Return (x, y) of the center of cell containing provided text 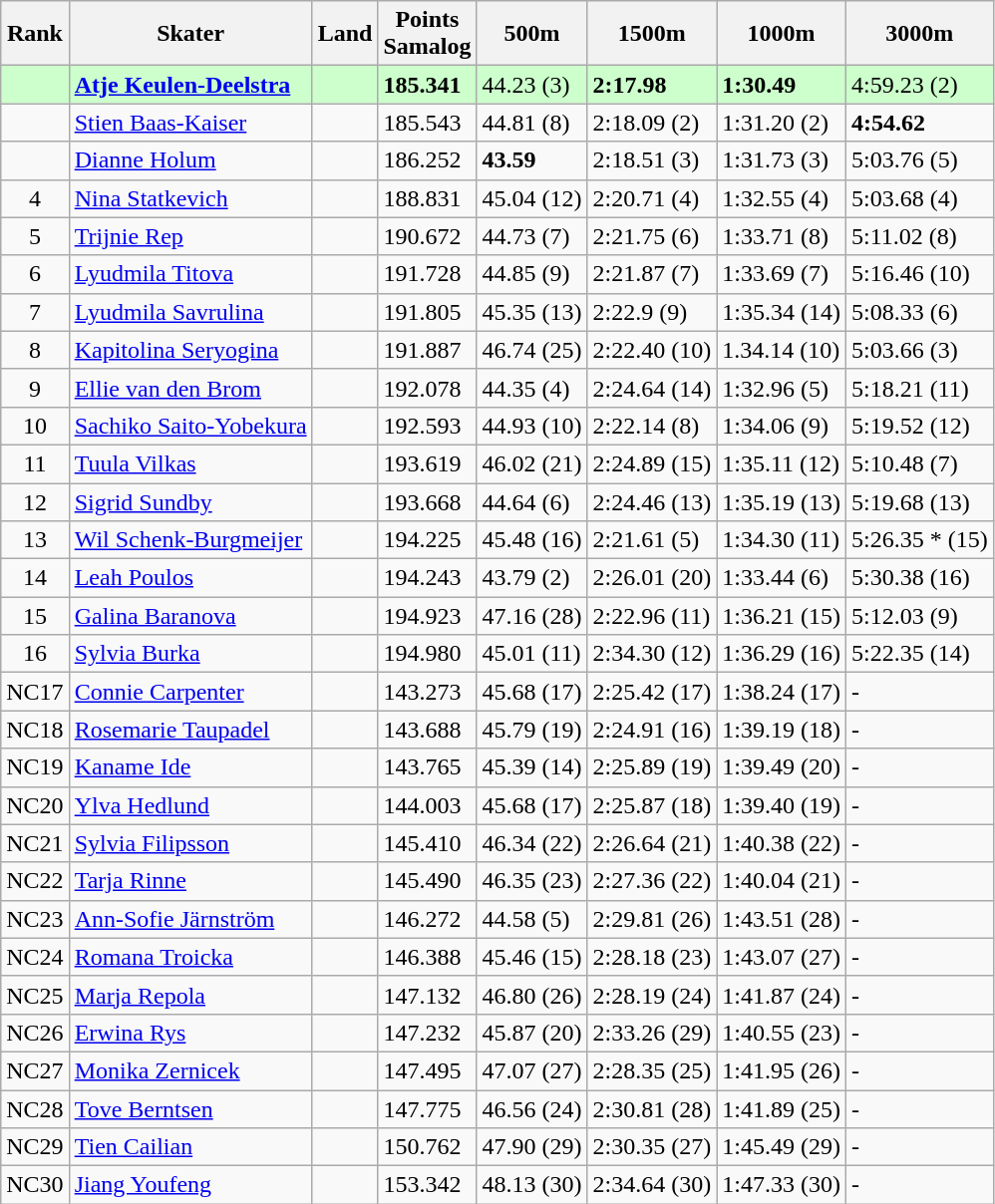
Nina Statkevich (190, 198)
11 (35, 463)
Tien Cailian (190, 1147)
186.252 (427, 160)
Lyudmila Savrulina (190, 312)
Monika Zernicek (190, 1070)
2:24.91 (16) (652, 730)
44.35 (4) (532, 388)
2:21.87 (7) (652, 274)
1:41.87 (24) (782, 995)
NC26 (35, 1033)
185.543 (427, 123)
2:25.89 (19) (652, 767)
185.341 (427, 85)
12 (35, 501)
7 (35, 312)
2:34.64 (30) (652, 1185)
191.887 (427, 350)
45.01 (11) (532, 654)
5:03.68 (4) (919, 198)
44.23 (3) (532, 85)
2:22.9 (9) (652, 312)
1:36.21 (15) (782, 616)
192.593 (427, 426)
Sigrid Sundby (190, 501)
147.775 (427, 1109)
150.762 (427, 1147)
Lyudmila Titova (190, 274)
Sylvia Burka (190, 654)
2:30.35 (27) (652, 1147)
Ann-Sofie Järnström (190, 919)
45.48 (16) (532, 540)
45.04 (12) (532, 198)
6 (35, 274)
1500m (652, 34)
2:28.35 (25) (652, 1070)
2:18.51 (3) (652, 160)
14 (35, 578)
45.39 (14) (532, 767)
NC19 (35, 767)
1:35.19 (13) (782, 501)
44.58 (5) (532, 919)
1:36.29 (16) (782, 654)
Dianne Holum (190, 160)
2:22.14 (8) (652, 426)
5 (35, 236)
2:27.36 (22) (652, 881)
143.765 (427, 767)
Kaname Ide (190, 767)
43.59 (532, 160)
1:41.89 (25) (782, 1109)
44.93 (10) (532, 426)
47.90 (29) (532, 1147)
2:33.26 (29) (652, 1033)
Ylva Hedlund (190, 805)
190.672 (427, 236)
5:03.76 (5) (919, 160)
1:40.04 (21) (782, 881)
5:10.48 (7) (919, 463)
NC27 (35, 1070)
1:41.95 (26) (782, 1070)
1:34.30 (11) (782, 540)
Trijnie Rep (190, 236)
Connie Carpenter (190, 692)
44.85 (9) (532, 274)
2:18.09 (2) (652, 123)
46.02 (21) (532, 463)
1:38.24 (17) (782, 692)
45.79 (19) (532, 730)
147.132 (427, 995)
Stien Baas-Kaiser (190, 123)
1:32.96 (5) (782, 388)
1:47.33 (30) (782, 1185)
Romana Troicka (190, 957)
2:20.71 (4) (652, 198)
193.619 (427, 463)
NC17 (35, 692)
4:54.62 (919, 123)
1:35.34 (14) (782, 312)
2:25.87 (18) (652, 805)
Tove Berntsen (190, 1109)
1:33.44 (6) (782, 578)
5:16.46 (10) (919, 274)
5:12.03 (9) (919, 616)
47.07 (27) (532, 1070)
Atje Keulen-Deelstra (190, 85)
147.232 (427, 1033)
147.495 (427, 1070)
1:35.11 (12) (782, 463)
46.80 (26) (532, 995)
5:08.33 (6) (919, 312)
1:45.49 (29) (782, 1147)
NC25 (35, 995)
15 (35, 616)
45.46 (15) (532, 957)
Rosemarie Taupadel (190, 730)
5:30.38 (16) (919, 578)
146.388 (427, 957)
143.688 (427, 730)
2:30.81 (28) (652, 1109)
5:11.02 (8) (919, 236)
Tuula Vilkas (190, 463)
2:21.61 (5) (652, 540)
Tarja Rinne (190, 881)
1:33.69 (7) (782, 274)
48.13 (30) (532, 1185)
Marja Repola (190, 995)
Wil Schenk-Burgmeijer (190, 540)
46.74 (25) (532, 350)
44.81 (8) (532, 123)
46.56 (24) (532, 1109)
1000m (782, 34)
144.003 (427, 805)
Sylvia Filipsson (190, 843)
NC29 (35, 1147)
Sachiko Saito-Yobekura (190, 426)
2:26.64 (21) (652, 843)
NC18 (35, 730)
Ellie van den Brom (190, 388)
1:33.71 (8) (782, 236)
188.831 (427, 198)
193.668 (427, 501)
194.980 (427, 654)
5:18.21 (11) (919, 388)
3000m (919, 34)
1:43.07 (27) (782, 957)
8 (35, 350)
4:59.23 (2) (919, 85)
1:34.06 (9) (782, 426)
5:03.66 (3) (919, 350)
1:40.55 (23) (782, 1033)
Kapitolina Seryogina (190, 350)
Land (345, 34)
2:28.19 (24) (652, 995)
192.078 (427, 388)
143.273 (427, 692)
1:31.20 (2) (782, 123)
2:21.75 (6) (652, 236)
44.73 (7) (532, 236)
47.16 (28) (532, 616)
2:24.64 (14) (652, 388)
4 (35, 198)
9 (35, 388)
Galina Baranova (190, 616)
1:39.40 (19) (782, 805)
13 (35, 540)
1:40.38 (22) (782, 843)
2:25.42 (17) (652, 692)
NC23 (35, 919)
2:22.96 (11) (652, 616)
1:32.55 (4) (782, 198)
5:22.35 (14) (919, 654)
1:43.51 (28) (782, 919)
NC30 (35, 1185)
2:26.01 (20) (652, 578)
191.728 (427, 274)
194.225 (427, 540)
1:39.19 (18) (782, 730)
2:34.30 (12) (652, 654)
44.64 (6) (532, 501)
500m (532, 34)
46.35 (23) (532, 881)
1.34.14 (10) (782, 350)
Jiang Youfeng (190, 1185)
146.272 (427, 919)
145.410 (427, 843)
45.87 (20) (532, 1033)
43.79 (2) (532, 578)
NC20 (35, 805)
NC24 (35, 957)
10 (35, 426)
2:24.89 (15) (652, 463)
Leah Poulos (190, 578)
194.243 (427, 578)
NC28 (35, 1109)
5:26.35 * (15) (919, 540)
1:30.49 (782, 85)
191.805 (427, 312)
5:19.68 (13) (919, 501)
46.34 (22) (532, 843)
16 (35, 654)
1:31.73 (3) (782, 160)
2:24.46 (13) (652, 501)
Rank (35, 34)
5:19.52 (12) (919, 426)
2:22.40 (10) (652, 350)
1:39.49 (20) (782, 767)
145.490 (427, 881)
194.923 (427, 616)
45.35 (13) (532, 312)
NC21 (35, 843)
2:17.98 (652, 85)
Skater (190, 34)
Points Samalog (427, 34)
153.342 (427, 1185)
Erwina Rys (190, 1033)
NC22 (35, 881)
2:28.18 (23) (652, 957)
2:29.81 (26) (652, 919)
